Find where the given text appears and provide that cell's center as (X, Y) coordinate. 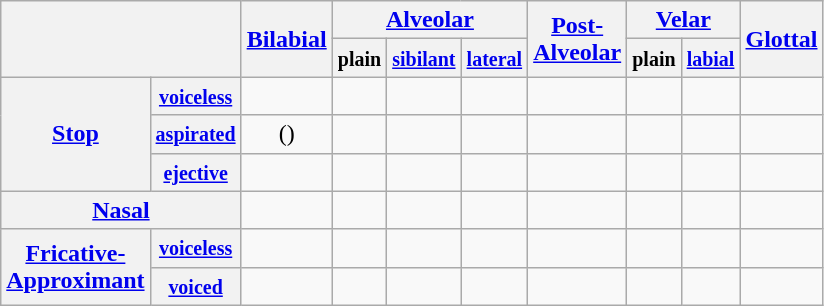
() (286, 134)
voiced (196, 286)
Nasal (121, 210)
sibilant (424, 58)
lateral (494, 58)
ejective (196, 172)
Velar (684, 20)
labial (710, 58)
Alveolar (430, 20)
Post-Alveolar (578, 39)
aspirated (196, 134)
Fricative-Approximant (76, 267)
Stop (76, 134)
Bilabial (286, 39)
Glottal (782, 39)
